Provide the (x, y) coordinate of the cell's center where the given text is located.  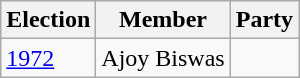
Ajoy Biswas (163, 58)
Election (48, 20)
1972 (48, 58)
Party (264, 20)
Member (163, 20)
